Detect which cell encompasses the target text, then output its (X, Y) center coordinate. 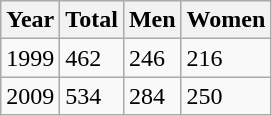
Men (152, 20)
Women (226, 20)
250 (226, 96)
2009 (30, 96)
284 (152, 96)
534 (92, 96)
Year (30, 20)
216 (226, 58)
1999 (30, 58)
Total (92, 20)
246 (152, 58)
462 (92, 58)
